Output the (x, y) coordinate of the center of the cell containing the given text.  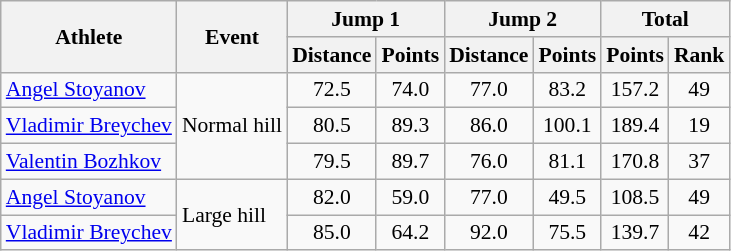
81.1 (567, 162)
139.7 (635, 233)
37 (700, 162)
86.0 (488, 126)
79.5 (332, 162)
170.8 (635, 162)
108.5 (635, 197)
100.1 (567, 126)
Jump 2 (522, 19)
Jump 1 (366, 19)
92.0 (488, 233)
83.2 (567, 90)
Event (232, 36)
42 (700, 233)
157.2 (635, 90)
89.3 (410, 126)
189.4 (635, 126)
19 (700, 126)
Valentin Bozhkov (89, 162)
72.5 (332, 90)
Athlete (89, 36)
64.2 (410, 233)
85.0 (332, 233)
82.0 (332, 197)
49.5 (567, 197)
74.0 (410, 90)
76.0 (488, 162)
Rank (700, 55)
Normal hill (232, 126)
Large hill (232, 214)
Total (665, 19)
89.7 (410, 162)
80.5 (332, 126)
75.5 (567, 233)
59.0 (410, 197)
